For the text-containing cell, return its midpoint in (X, Y) coordinate format. 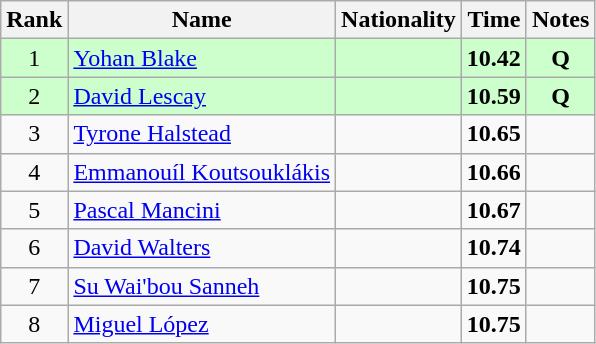
Notes (560, 20)
2 (34, 96)
Tyrone Halstead (202, 134)
8 (34, 324)
10.66 (494, 172)
10.42 (494, 58)
Time (494, 20)
Yohan Blake (202, 58)
1 (34, 58)
10.74 (494, 248)
10.65 (494, 134)
Name (202, 20)
Nationality (399, 20)
4 (34, 172)
Su Wai'bou Sanneh (202, 286)
Miguel López (202, 324)
10.59 (494, 96)
David Lescay (202, 96)
10.67 (494, 210)
6 (34, 248)
Rank (34, 20)
7 (34, 286)
Pascal Mancini (202, 210)
5 (34, 210)
3 (34, 134)
Emmanouíl Koutsouklákis (202, 172)
David Walters (202, 248)
